Determine the (X, Y) coordinate at the center of the cell enclosing the given text.  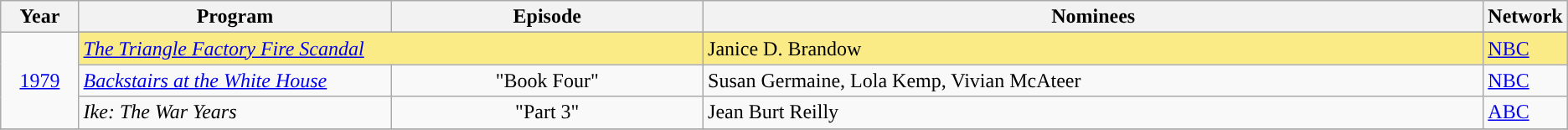
The Triangle Factory Fire Scandal (391, 49)
Episode (548, 17)
Jean Burt Reilly (1094, 112)
Year (40, 17)
Janice D. Brandow (1094, 49)
Backstairs at the White House (235, 81)
Nominees (1094, 17)
ABC (1525, 112)
1979 (40, 81)
Network (1525, 17)
"Part 3" (548, 112)
Program (235, 17)
Ike: The War Years (235, 112)
Susan Germaine, Lola Kemp, Vivian McAteer (1094, 81)
"Book Four" (548, 81)
